Provide the (X, Y) coordinate of the cell's center where the given text is located.  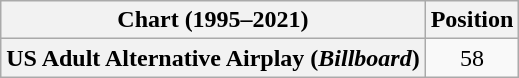
Chart (1995–2021) (213, 20)
US Adult Alternative Airplay (Billboard) (213, 58)
58 (472, 58)
Position (472, 20)
